From the cell containing the given text, extract its center point as (X, Y) coordinate. 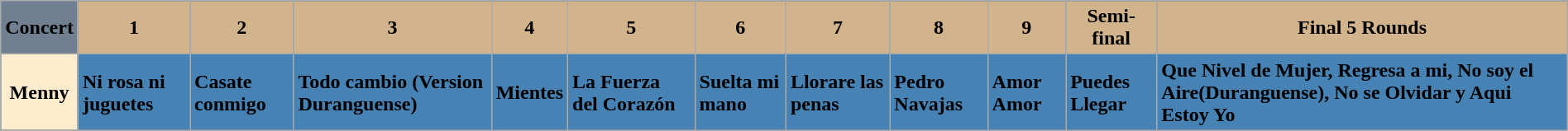
Concert (40, 28)
Semi-final (1111, 28)
1 (134, 28)
6 (740, 28)
La Fuerza del Corazón (632, 92)
Casate conmigo (241, 92)
Puedes Llegar (1111, 92)
Ni rosa ni juguetes (134, 92)
8 (939, 28)
Mientes (529, 92)
Que Nivel de Mujer, Regresa a mi, No soy el Aire(Duranguense), No se Olvidar y Aqui Estoy Yo (1362, 92)
3 (392, 28)
Todo cambio (Version Duranguense) (392, 92)
Menny (40, 92)
5 (632, 28)
4 (529, 28)
Pedro Navajas (939, 92)
9 (1027, 28)
2 (241, 28)
Llorare las penas (837, 92)
Final 5 Rounds (1362, 28)
Amor Amor (1027, 92)
7 (837, 28)
Suelta mi mano (740, 92)
